Find where the given text appears and provide that cell's center as (X, Y) coordinate. 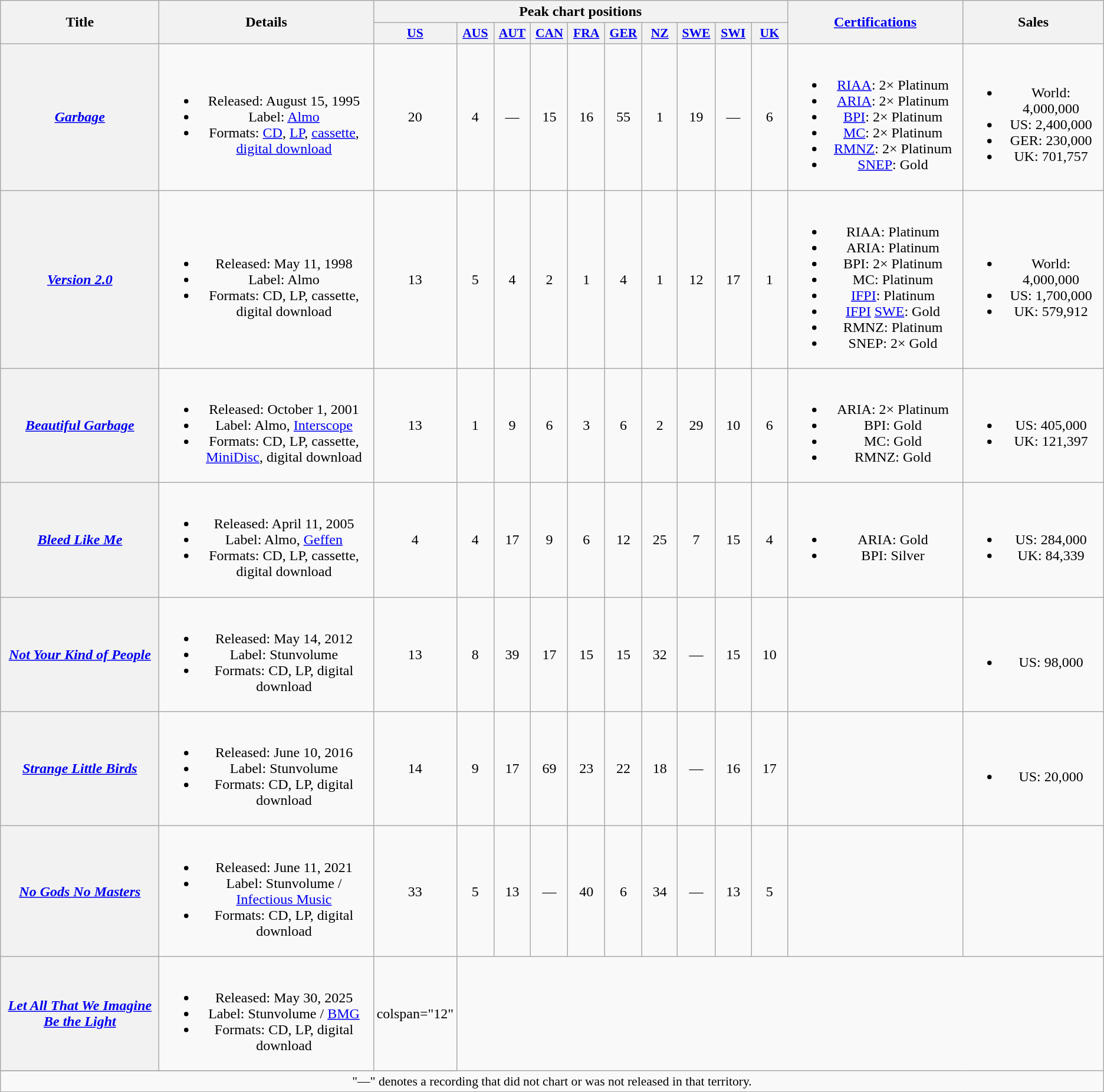
32 (660, 654)
No Gods No Masters (80, 892)
US: 98,000 (1033, 654)
UK (769, 34)
CAN (550, 34)
3 (586, 426)
55 (624, 117)
Not Your Kind of People (80, 654)
8 (475, 654)
RIAA: PlatinumARIA: PlatinumBPI: 2× PlatinumMC: PlatinumIFPI: PlatinumIFPI SWE: GoldRMNZ: PlatinumSNEP: 2× Gold (875, 279)
Released: October 1, 2001Label: Almo, InterscopeFormats: CD, LP, cassette, MiniDisc, digital download (267, 426)
Version 2.0 (80, 279)
18 (660, 769)
US: 284,000UK: 84,339 (1033, 540)
NZ (660, 34)
40 (586, 892)
Bleed Like Me (80, 540)
World: 4,000,000US: 2,400,000GER: 230,000UK: 701,757 (1033, 117)
19 (696, 117)
GER (624, 34)
Strange Little Birds (80, 769)
Garbage (80, 117)
Released: June 11, 2021Label: Stunvolume / Infectious MusicFormats: CD, LP, digital download (267, 892)
AUS (475, 34)
Released: April 11, 2005Label: Almo, GeffenFormats: CD, LP, cassette, digital download (267, 540)
ARIA: 2× PlatinumBPI: GoldMC: GoldRMNZ: Gold (875, 426)
FRA (586, 34)
Peak chart positions (580, 12)
Certifications (875, 22)
"—" denotes a recording that did not chart or was not released in that territory. (552, 1081)
colspan="12" (415, 1014)
22 (624, 769)
SWI (733, 34)
Let All That We Imagine Be the Light (80, 1014)
33 (415, 892)
39 (512, 654)
US: 20,000 (1033, 769)
US: 405,000UK: 121,397 (1033, 426)
14 (415, 769)
34 (660, 892)
Title (80, 22)
ARIA: GoldBPI: Silver (875, 540)
69 (550, 769)
25 (660, 540)
RIAA: 2× PlatinumARIA: 2× PlatinumBPI: 2× PlatinumMC: 2× PlatinumRMNZ: 2× PlatinumSNEP: Gold (875, 117)
SWE (696, 34)
AUT (512, 34)
Released: June 10, 2016Label: StunvolumeFormats: CD, LP, digital download (267, 769)
Sales (1033, 22)
Beautiful Garbage (80, 426)
20 (415, 117)
World: 4,000,000US: 1,700,000UK: 579,912 (1033, 279)
Released: May 11, 1998Label: AlmoFormats: CD, LP, cassette, digital download (267, 279)
Released: May 30, 2025Label: Stunvolume / BMGFormats: CD, LP, digital download (267, 1014)
7 (696, 540)
23 (586, 769)
29 (696, 426)
US (415, 34)
Details (267, 22)
Released: August 15, 1995Label: AlmoFormats: CD, LP, cassette, digital download (267, 117)
Released: May 14, 2012Label: StunvolumeFormats: CD, LP, digital download (267, 654)
